Identify which cell holds the provided text, then report its [X, Y] central coordinate. 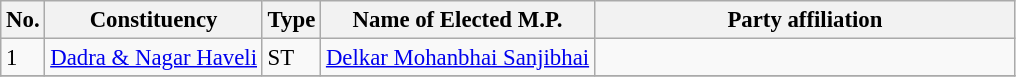
Party affiliation [804, 20]
Delkar Mohanbhai Sanjibhai [458, 58]
1 [23, 58]
Dadra & Nagar Haveli [154, 58]
Name of Elected M.P. [458, 20]
Type [291, 20]
Constituency [154, 20]
No. [23, 20]
ST [291, 58]
